Capture the cell that displays the provided text and extract its (X, Y) central coordinate. 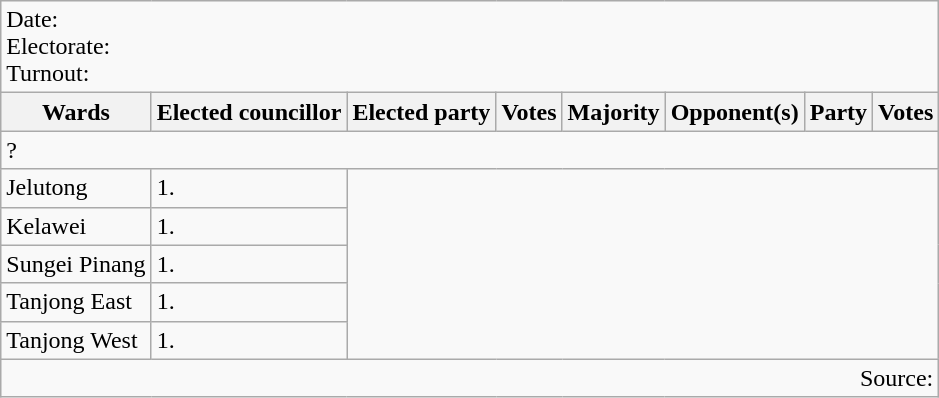
Wards (76, 112)
Opponent(s) (734, 112)
Kelawei (76, 226)
Jelutong (76, 188)
? (470, 150)
Tanjong East (76, 302)
Majority (614, 112)
Elected party (422, 112)
Tanjong West (76, 340)
Elected councillor (249, 112)
Source: (470, 378)
Party (838, 112)
Sungei Pinang (76, 264)
Date: Electorate: Turnout: (470, 47)
